Output the [x, y] coordinate of the center of the cell containing the given text.  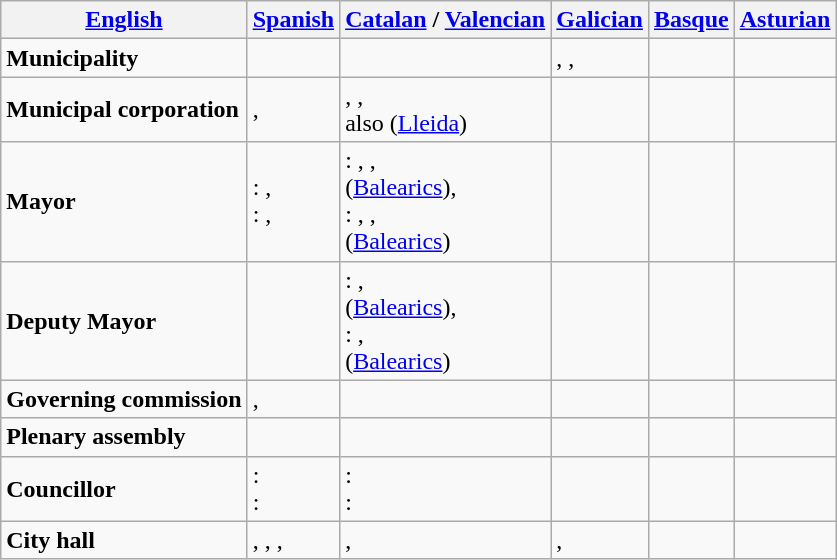
Municipal corporation [124, 110]
, , , [293, 540]
Spanish [293, 20]
, , [600, 58]
English [124, 20]
Mayor [124, 202]
Plenary assembly [124, 437]
, , also (Lleida) [446, 110]
: , , (Balearics), : , , (Balearics) [446, 202]
Municipality [124, 58]
Asturian [785, 20]
Councillor [124, 488]
Catalan / Valencian [446, 20]
Galician [600, 20]
Deputy Mayor [124, 320]
Basque [691, 20]
Governing commission [124, 399]
: , : , [293, 202]
City hall [124, 540]
: , (Balearics), : , (Balearics) [446, 320]
